Search for the cell housing the specified text and yield its (X, Y) center coordinate. 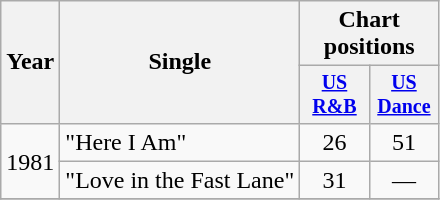
31 (334, 180)
"Here I Am" (180, 142)
Year (30, 62)
— (404, 180)
USDance (404, 94)
51 (404, 142)
Chart positions (370, 34)
USR&B (334, 94)
26 (334, 142)
1981 (30, 161)
Single (180, 62)
"Love in the Fast Lane" (180, 180)
